Search for the cell housing the specified text and yield its (X, Y) center coordinate. 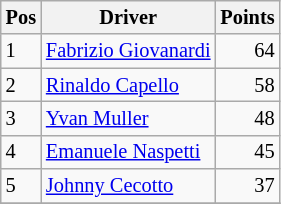
Emanuele Naspetti (128, 152)
4 (21, 152)
1 (21, 51)
58 (247, 85)
Johnny Cecotto (128, 186)
64 (247, 51)
45 (247, 152)
Yvan Muller (128, 118)
37 (247, 186)
3 (21, 118)
Fabrizio Giovanardi (128, 51)
Points (247, 17)
48 (247, 118)
Rinaldo Capello (128, 85)
Pos (21, 17)
2 (21, 85)
5 (21, 186)
Driver (128, 17)
